Find where the given text appears and provide that cell's center as (x, y) coordinate. 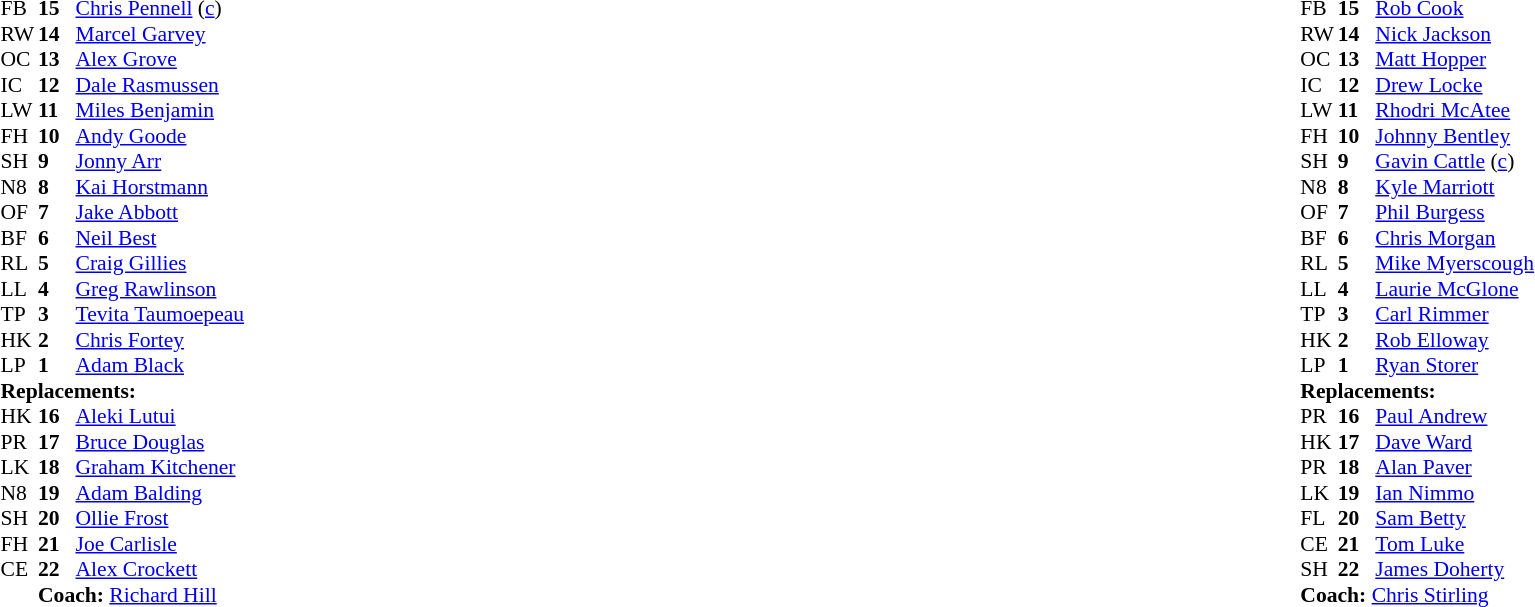
Chris Morgan (1454, 238)
Jonny Arr (160, 161)
Dave Ward (1454, 442)
Miles Benjamin (160, 111)
Paul Andrew (1454, 417)
Tom Luke (1454, 544)
Tevita Taumoepeau (160, 315)
Kai Horstmann (160, 187)
Joe Carlisle (160, 544)
Craig Gillies (160, 263)
Bruce Douglas (160, 442)
Sam Betty (1454, 519)
Ian Nimmo (1454, 493)
James Doherty (1454, 569)
Adam Balding (160, 493)
Rhodri McAtee (1454, 111)
Drew Locke (1454, 85)
Adam Black (160, 365)
Ollie Frost (160, 519)
Alex Grove (160, 59)
Alan Paver (1454, 467)
Gavin Cattle (c) (1454, 161)
Aleki Lutui (160, 417)
Alex Crockett (160, 569)
Dale Rasmussen (160, 85)
Matt Hopper (1454, 59)
Chris Fortey (160, 340)
Ryan Storer (1454, 365)
FL (1319, 519)
Rob Elloway (1454, 340)
Johnny Bentley (1454, 136)
Greg Rawlinson (160, 289)
Mike Myerscough (1454, 263)
Neil Best (160, 238)
Graham Kitchener (160, 467)
Carl Rimmer (1454, 315)
Jake Abbott (160, 213)
Nick Jackson (1454, 34)
Phil Burgess (1454, 213)
Kyle Marriott (1454, 187)
Laurie McGlone (1454, 289)
Marcel Garvey (160, 34)
Andy Goode (160, 136)
